Detect which cell encompasses the target text, then output its (X, Y) center coordinate. 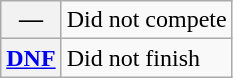
— (31, 20)
Did not compete (146, 20)
Did not finish (146, 58)
DNF (31, 58)
